Capture the cell that displays the provided text and extract its (X, Y) central coordinate. 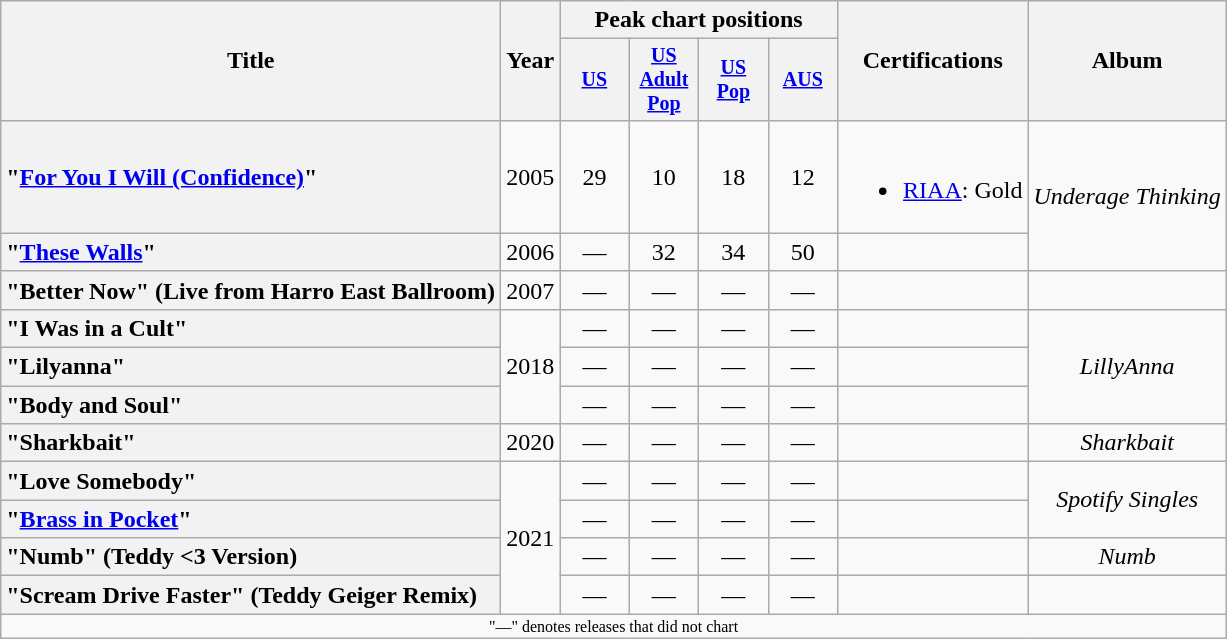
12 (802, 176)
"I Was in a Cult" (251, 328)
34 (734, 252)
"—" denotes releases that did not chart (614, 626)
"Numb" (Teddy <3 Version) (251, 557)
"Body and Soul" (251, 405)
2005 (530, 176)
10 (664, 176)
2006 (530, 252)
"These Walls" (251, 252)
LillyAnna (1127, 366)
"Love Somebody" (251, 481)
Peak chart positions (699, 20)
US AdultPop (664, 80)
AUS (802, 80)
32 (664, 252)
Underage Thinking (1127, 196)
Certifications (933, 61)
50 (802, 252)
Numb (1127, 557)
2018 (530, 366)
US (594, 80)
US Pop (734, 80)
2020 (530, 443)
29 (594, 176)
"Lilyanna" (251, 367)
Year (530, 61)
"Brass in Pocket" (251, 519)
"For You I Will (Confidence)" (251, 176)
"Scream Drive Faster" (Teddy Geiger Remix) (251, 595)
Title (251, 61)
"Better Now" (Live from Harro East Ballroom) (251, 290)
Sharkbait (1127, 443)
"Sharkbait" (251, 443)
2007 (530, 290)
RIAA: Gold (933, 176)
Spotify Singles (1127, 500)
2021 (530, 538)
Album (1127, 61)
18 (734, 176)
